Extract the (x, y) coordinate from the center of the cell holding the provided text.  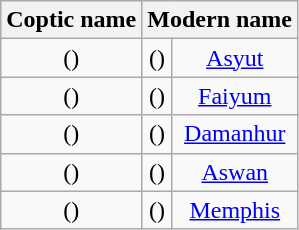
Aswan (235, 172)
Modern name (220, 20)
Damanhur (235, 134)
Memphis (235, 210)
Faiyum (235, 96)
Asyut (235, 58)
Coptic name (72, 20)
